Return the (x, y) coordinate for the center point of the cell that contains the specified text.  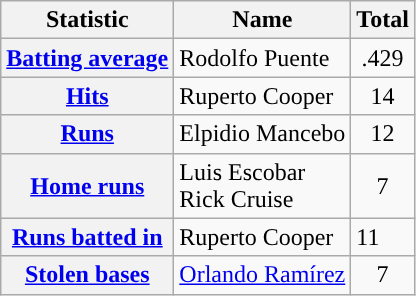
11 (383, 237)
14 (383, 96)
Orlando Ramírez (262, 275)
Total (383, 20)
Home runs (88, 186)
Runs (88, 134)
12 (383, 134)
Luis Escobar Rick Cruise (262, 186)
Rodolfo Puente (262, 58)
Hits (88, 96)
.429 (383, 58)
Runs batted in (88, 237)
Elpidio Mancebo (262, 134)
Name (262, 20)
Stolen bases (88, 275)
Batting average (88, 58)
Statistic (88, 20)
